Scan for the cell matching the given text and deliver its [X, Y] coordinate at center. 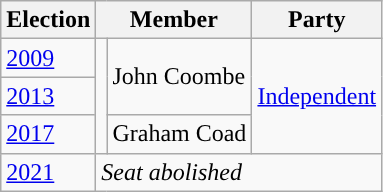
2021 [48, 172]
2017 [48, 134]
Party [317, 20]
Election [48, 20]
Member [174, 20]
2013 [48, 96]
2009 [48, 58]
John Coombe [180, 77]
Graham Coad [180, 134]
Independent [317, 96]
Seat abolished [239, 172]
